Detect which cell encompasses the target text, then output its (x, y) center coordinate. 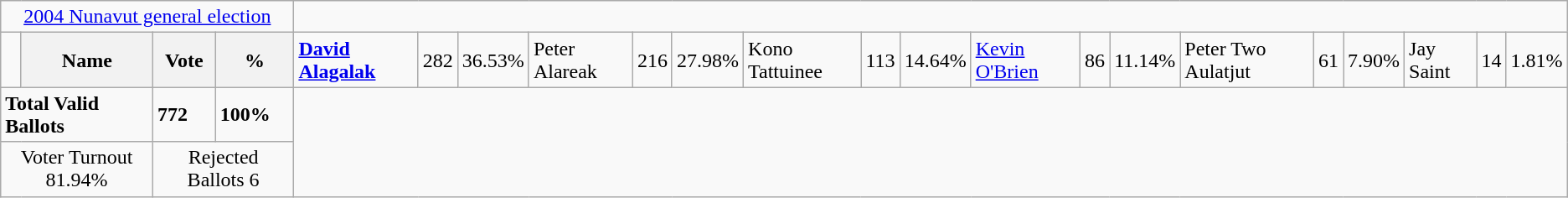
86 (1096, 60)
27.98% (707, 60)
11.14% (1145, 60)
Kevin O'Brien (1025, 60)
Voter Turnout 81.94% (77, 169)
Peter Two Aulatjut (1247, 60)
Kono Tattuinee (802, 60)
Vote (184, 60)
1.81% (1536, 60)
Name (87, 60)
Jay Saint (1441, 60)
216 (652, 60)
772 (184, 114)
61 (1328, 60)
14.64% (935, 60)
Rejected Ballots 6 (223, 169)
Peter Alareak (580, 60)
2004 Nunavut general election (147, 17)
282 (437, 60)
36.53% (493, 60)
113 (880, 60)
100% (255, 114)
David Alagalak (356, 60)
7.90% (1374, 60)
% (255, 60)
14 (1491, 60)
Total Valid Ballots (77, 114)
